Scan for the cell matching the given text and deliver its [X, Y] coordinate at center. 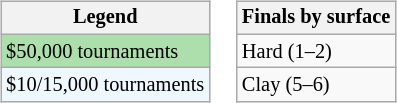
$10/15,000 tournaments [105, 85]
Legend [105, 18]
Hard (1–2) [316, 51]
Finals by surface [316, 18]
Clay (5–6) [316, 85]
$50,000 tournaments [105, 51]
